Return the [X, Y] coordinate for the center point of the cell that contains the specified text.  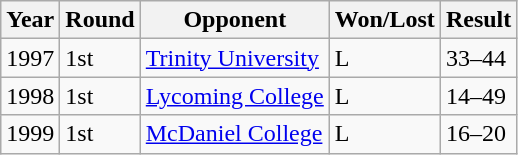
33–44 [478, 58]
McDaniel College [234, 134]
Year [30, 20]
Lycoming College [234, 96]
Result [478, 20]
1999 [30, 134]
16–20 [478, 134]
Won/Lost [384, 20]
14–49 [478, 96]
1998 [30, 96]
Round [100, 20]
Trinity University [234, 58]
1997 [30, 58]
Opponent [234, 20]
